Return [X, Y] of the center of cell containing provided text 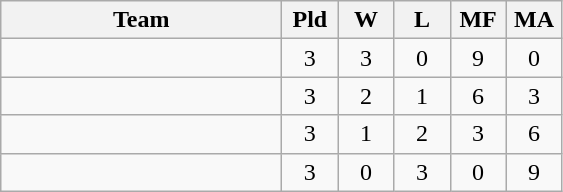
MF [478, 20]
Team [142, 20]
MA [534, 20]
L [422, 20]
W [366, 20]
Pld [310, 20]
